Determine the [X, Y] coordinate at the center of the cell enclosing the given text.  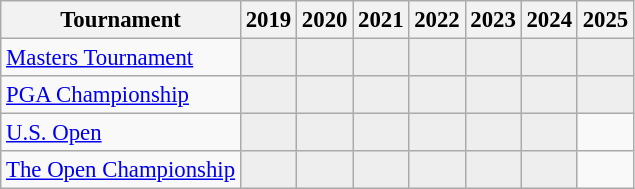
2020 [325, 20]
2019 [268, 20]
The Open Championship [121, 170]
PGA Championship [121, 95]
2023 [493, 20]
2024 [549, 20]
Masters Tournament [121, 58]
Tournament [121, 20]
2025 [605, 20]
U.S. Open [121, 133]
2021 [381, 20]
2022 [437, 20]
